Pinpoint the cell where the given text exists, returning its [x, y] midpoint coordinate. 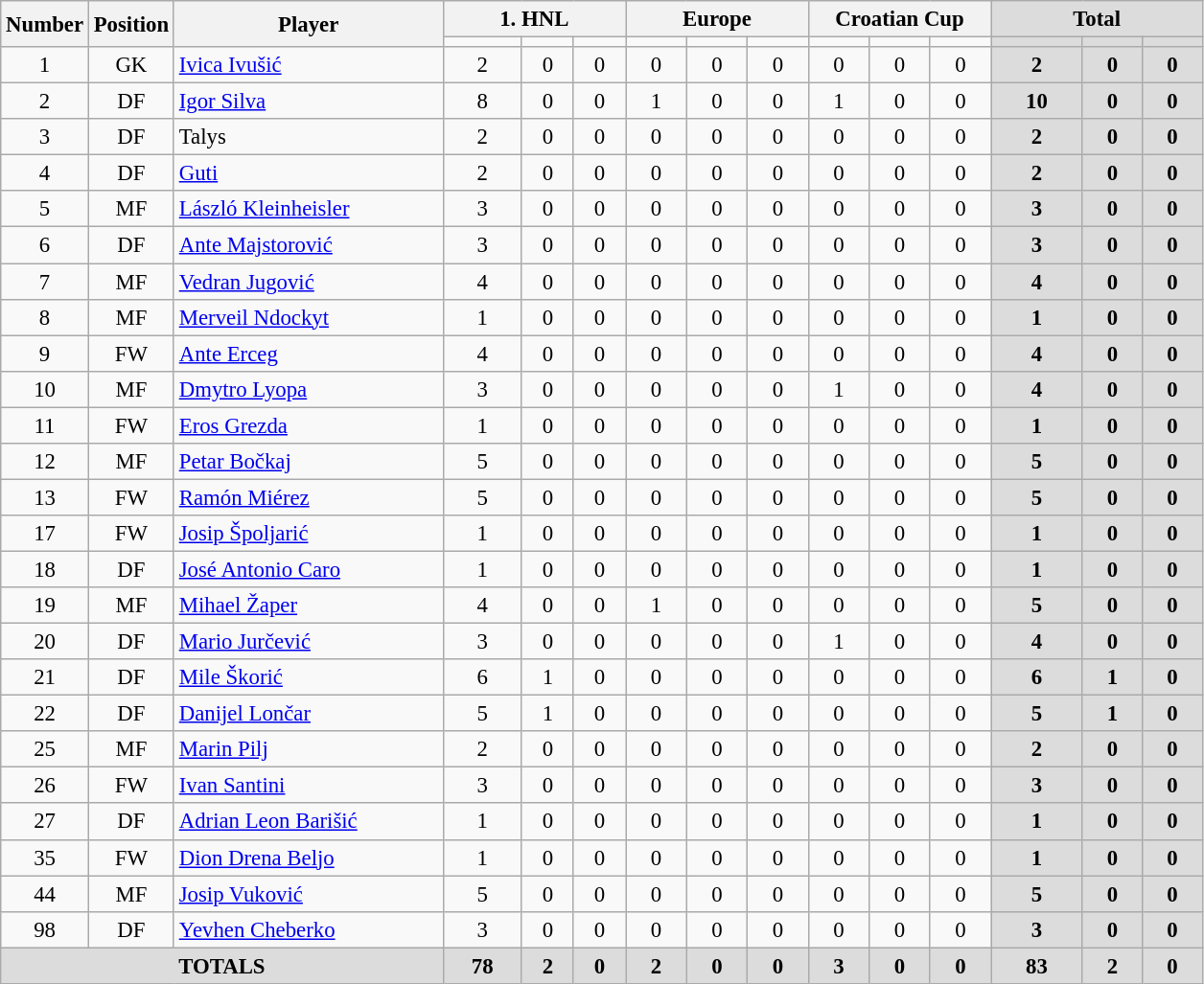
Mario Jurčević [309, 642]
Marin Pilj [309, 749]
Adrian Leon Barišić [309, 822]
7 [45, 282]
Talys [309, 137]
Ante Erceg [309, 354]
Mile Škorić [309, 677]
Total [1097, 19]
Guti [309, 173]
Dion Drena Beljo [309, 858]
Number [45, 24]
Ramón Miérez [309, 497]
Josip Špoljarić [309, 534]
22 [45, 714]
Ivica Ivušić [309, 65]
Vedran Jugović [309, 282]
98 [45, 929]
José Antonio Caro [309, 569]
Petar Bočkaj [309, 462]
Mihael Žaper [309, 606]
GK [130, 65]
Player [309, 24]
Europe [717, 19]
25 [45, 749]
44 [45, 894]
20 [45, 642]
12 [45, 462]
Position [130, 24]
Ivan Santini [309, 786]
11 [45, 425]
17 [45, 534]
1. HNL [535, 19]
László Kleinheisler [309, 210]
Josip Vuković [309, 894]
21 [45, 677]
Dmytro Lyopa [309, 389]
Croatian Cup [899, 19]
78 [482, 966]
19 [45, 606]
Danijel Lončar [309, 714]
18 [45, 569]
Ante Majstorović [309, 245]
Igor Silva [309, 102]
27 [45, 822]
13 [45, 497]
26 [45, 786]
Eros Grezda [309, 425]
Yevhen Cheberko [309, 929]
9 [45, 354]
35 [45, 858]
TOTALS [222, 966]
Merveil Ndockyt [309, 317]
83 [1037, 966]
